Return the [X, Y] coordinate for the center point of the cell that contains the specified text.  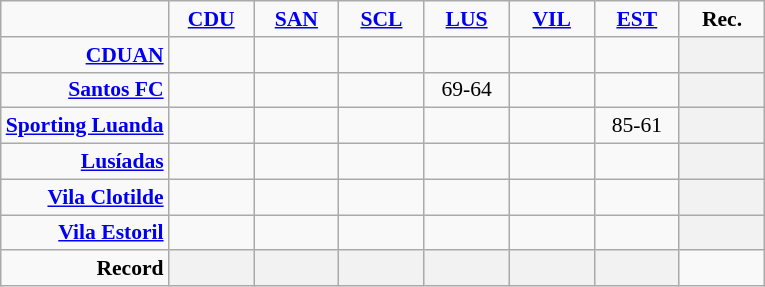
69-64 [466, 90]
Santos FC [85, 90]
SCL [382, 19]
Vila Estoril [85, 233]
Sporting Luanda [85, 126]
Record [85, 269]
EST [636, 19]
CDU [212, 19]
SAN [296, 19]
LUS [466, 19]
Lusíadas [85, 162]
Vila Clotilde [85, 197]
Rec. [722, 19]
CDUAN [85, 55]
VIL [552, 19]
85-61 [636, 126]
